Pinpoint the cell where the given text exists, returning its [X, Y] midpoint coordinate. 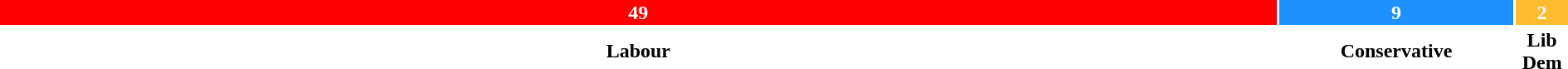
9 [1397, 12]
49 [639, 12]
2 [1541, 12]
